For the text-containing cell, return its midpoint in (X, Y) coordinate format. 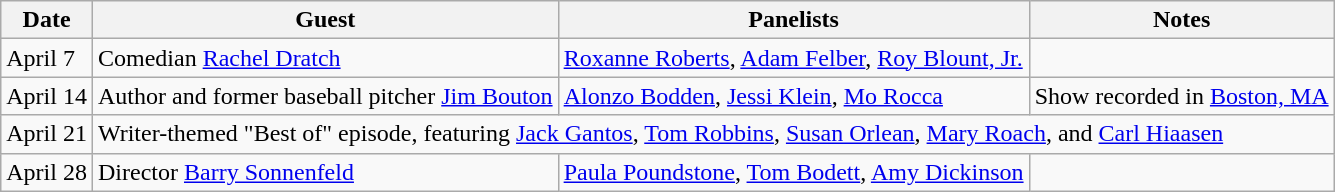
Roxanne Roberts, Adam Felber, Roy Blount, Jr. (794, 58)
Alonzo Bodden, Jessi Klein, Mo Rocca (794, 96)
Comedian Rachel Dratch (325, 58)
Author and former baseball pitcher Jim Bouton (325, 96)
April 7 (47, 58)
Director Barry Sonnenfeld (325, 172)
Notes (1182, 20)
April 21 (47, 134)
Guest (325, 20)
Panelists (794, 20)
April 14 (47, 96)
Writer-themed "Best of" episode, featuring Jack Gantos, Tom Robbins, Susan Orlean, Mary Roach, and Carl Hiaasen (713, 134)
Date (47, 20)
Show recorded in Boston, MA (1182, 96)
Paula Poundstone, Tom Bodett, Amy Dickinson (794, 172)
April 28 (47, 172)
